Return the [X, Y] coordinate for the center point of the cell that contains the specified text.  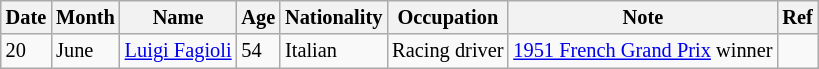
Occupation [448, 17]
Italian [334, 51]
June [86, 51]
Name [178, 17]
Note [642, 17]
20 [26, 51]
Nationality [334, 17]
1951 French Grand Prix winner [642, 51]
54 [258, 51]
Age [258, 17]
Racing driver [448, 51]
Luigi Fagioli [178, 51]
Ref [797, 17]
Date [26, 17]
Month [86, 17]
